Pinpoint the cell where the given text exists, returning its (X, Y) midpoint coordinate. 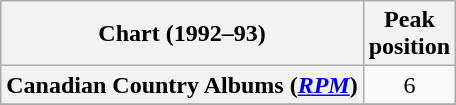
Chart (1992–93) (182, 34)
Canadian Country Albums (RPM) (182, 85)
6 (409, 85)
Peak position (409, 34)
